Output the [X, Y] coordinate of the center of the cell containing the given text.  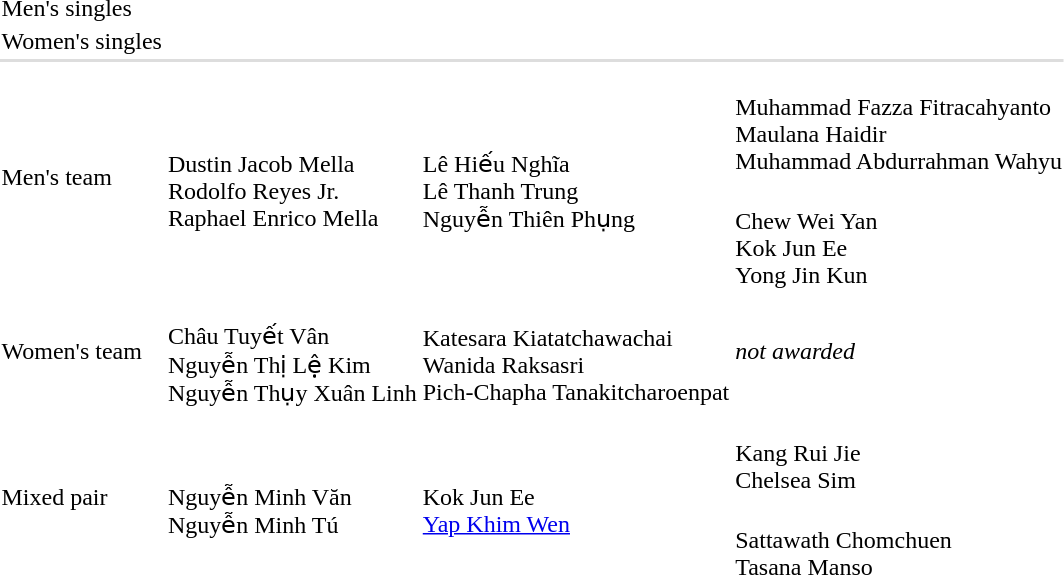
Muhammad Fazza FitracahyantoMaulana HaidirMuhammad Abdurrahman Wahyu [899, 120]
Dustin Jacob MellaRodolfo Reyes Jr.Raphael Enrico Mella [292, 178]
Chew Wei YanKok Jun EeYong Jin Kun [899, 234]
Women's singles [82, 41]
Women's team [82, 351]
Men's team [82, 178]
Kang Rui JieChelsea Sim [899, 454]
Katesara KiatatchawachaiWanida RaksasriPich-Chapha Tanakitcharoenpat [576, 351]
Châu Tuyết VânNguyễn Thị Lệ KimNguyễn Thụy Xuân Linh [292, 351]
Lê Hiếu NghĩaLê Thanh TrungNguyễn Thiên Phụng [576, 178]
not awarded [899, 351]
